Determine the (x, y) coordinate at the center of the cell enclosing the given text.  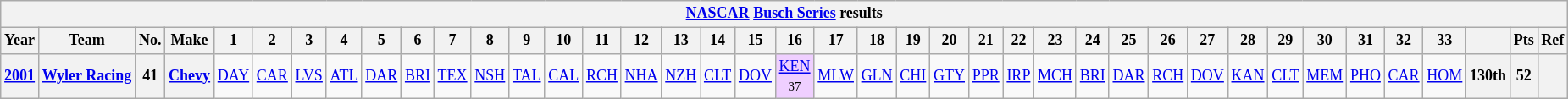
GLN (877, 76)
130th (1488, 76)
PHO (1366, 76)
GTY (950, 76)
24 (1093, 41)
TEX (452, 76)
9 (527, 41)
41 (151, 76)
8 (490, 41)
22 (1018, 41)
16 (795, 41)
CAL (564, 76)
15 (756, 41)
2001 (20, 76)
4 (344, 41)
Ref (1553, 41)
23 (1055, 41)
Make (190, 41)
NSH (490, 76)
NZH (681, 76)
17 (835, 41)
IRP (1018, 76)
26 (1168, 41)
29 (1286, 41)
KAN (1248, 76)
25 (1128, 41)
28 (1248, 41)
Chevy (190, 76)
MEM (1325, 76)
30 (1325, 41)
5 (381, 41)
2 (272, 41)
21 (986, 41)
11 (602, 41)
Team (86, 41)
6 (418, 41)
HOM (1445, 76)
PPR (986, 76)
Pts (1523, 41)
1 (233, 41)
DAY (233, 76)
NHA (641, 76)
18 (877, 41)
3 (308, 41)
LVS (308, 76)
10 (564, 41)
52 (1523, 76)
32 (1404, 41)
Wyler Racing (86, 76)
MCH (1055, 76)
TAL (527, 76)
14 (718, 41)
Year (20, 41)
7 (452, 41)
MLW (835, 76)
CHI (913, 76)
20 (950, 41)
27 (1208, 41)
KEN37 (795, 76)
19 (913, 41)
13 (681, 41)
No. (151, 41)
31 (1366, 41)
NASCAR Busch Series results (784, 14)
ATL (344, 76)
12 (641, 41)
33 (1445, 41)
